Provide the (x, y) coordinate of the cell's center where the given text is located.  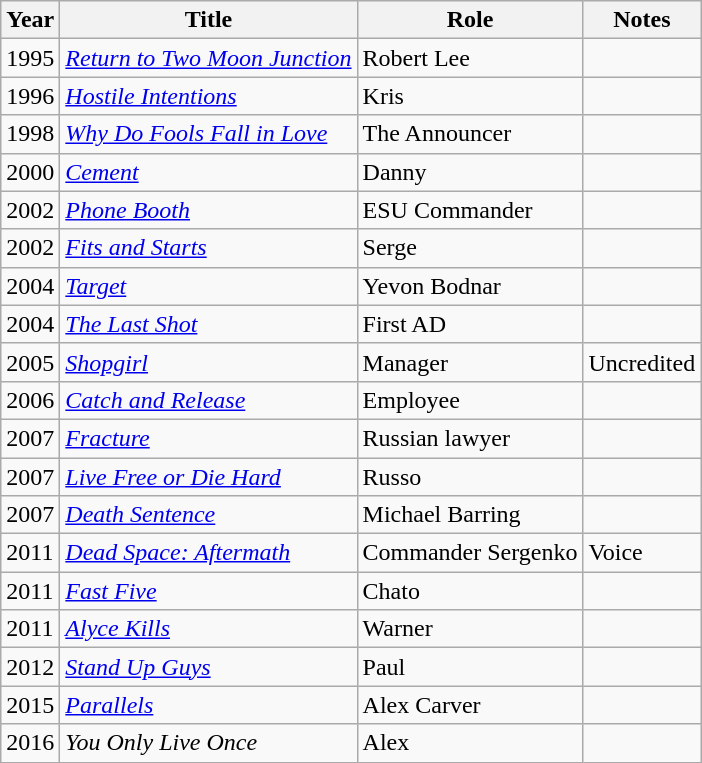
Serge (470, 248)
Phone Booth (208, 210)
Dead Space: Aftermath (208, 553)
Alex Carver (470, 705)
Russo (470, 477)
Death Sentence (208, 515)
Notes (642, 20)
Fits and Starts (208, 248)
Alyce Kills (208, 629)
Year (30, 20)
Shopgirl (208, 362)
Chato (470, 591)
Title (208, 20)
Cement (208, 172)
Voice (642, 553)
Russian lawyer (470, 438)
2000 (30, 172)
Parallels (208, 705)
Why Do Fools Fall in Love (208, 134)
Stand Up Guys (208, 667)
2006 (30, 400)
Warner (470, 629)
ESU Commander (470, 210)
The Last Shot (208, 324)
1995 (30, 58)
Fast Five (208, 591)
Catch and Release (208, 400)
1998 (30, 134)
Kris (470, 96)
Paul (470, 667)
2005 (30, 362)
1996 (30, 96)
Role (470, 20)
Manager (470, 362)
Yevon Bodnar (470, 286)
Robert Lee (470, 58)
Alex (470, 743)
Return to Two Moon Junction (208, 58)
Fracture (208, 438)
2015 (30, 705)
2016 (30, 743)
Hostile Intentions (208, 96)
The Announcer (470, 134)
Target (208, 286)
Live Free or Die Hard (208, 477)
You Only Live Once (208, 743)
Danny (470, 172)
First AD (470, 324)
2012 (30, 667)
Employee (470, 400)
Uncredited (642, 362)
Michael Barring (470, 515)
Commander Sergenko (470, 553)
